Capture the cell that displays the provided text and extract its (x, y) central coordinate. 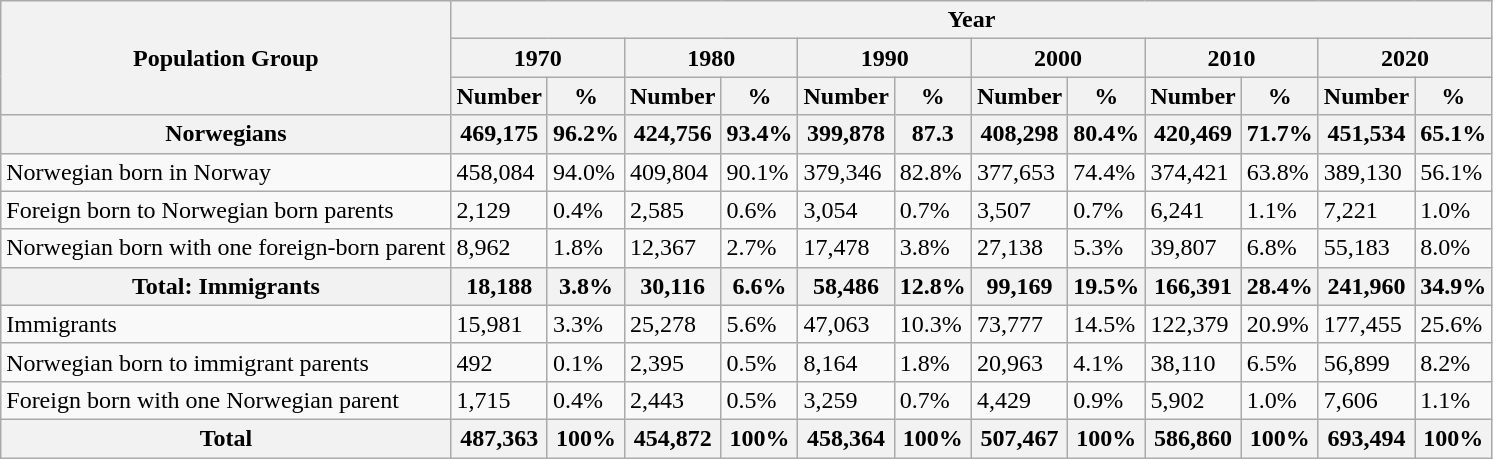
4.1% (1106, 362)
47,063 (846, 324)
Norwegian born with one foreign-born parent (226, 248)
3.3% (586, 324)
122,379 (1193, 324)
5.3% (1106, 248)
55,183 (1366, 248)
389,130 (1366, 172)
2,129 (499, 210)
0.6% (760, 210)
6.6% (760, 286)
8.0% (1454, 248)
399,878 (846, 134)
28.4% (1280, 286)
374,421 (1193, 172)
1980 (710, 58)
2.7% (760, 248)
458,084 (499, 172)
7,606 (1366, 400)
0.9% (1106, 400)
2,443 (672, 400)
7,221 (1366, 210)
Norwegian born to immigrant parents (226, 362)
90.1% (760, 172)
93.4% (760, 134)
39,807 (1193, 248)
25.6% (1454, 324)
34.9% (1454, 286)
15,981 (499, 324)
Foreign born with one Norwegian parent (226, 400)
8.2% (1454, 362)
487,363 (499, 438)
693,494 (1366, 438)
2000 (1058, 58)
96.2% (586, 134)
63.8% (1280, 172)
2,395 (672, 362)
56.1% (1454, 172)
166,391 (1193, 286)
10.3% (932, 324)
71.7% (1280, 134)
458,364 (846, 438)
409,804 (672, 172)
56,899 (1366, 362)
3,054 (846, 210)
Total: Immigrants (226, 286)
5,902 (1193, 400)
8,962 (499, 248)
3,259 (846, 400)
424,756 (672, 134)
12.8% (932, 286)
65.1% (1454, 134)
177,455 (1366, 324)
Population Group (226, 58)
Immigrants (226, 324)
Total (226, 438)
20.9% (1280, 324)
1990 (884, 58)
2010 (1232, 58)
18,188 (499, 286)
Foreign born to Norwegian born parents (226, 210)
99,169 (1019, 286)
5.6% (760, 324)
Norwegians (226, 134)
12,367 (672, 248)
241,960 (1366, 286)
14.5% (1106, 324)
87.3 (932, 134)
27,138 (1019, 248)
2020 (1404, 58)
0.1% (586, 362)
420,469 (1193, 134)
19.5% (1106, 286)
4,429 (1019, 400)
Year (972, 20)
6.8% (1280, 248)
17,478 (846, 248)
82.8% (932, 172)
Norwegian born in Norway (226, 172)
6,241 (1193, 210)
469,175 (499, 134)
94.0% (586, 172)
25,278 (672, 324)
20,963 (1019, 362)
58,486 (846, 286)
454,872 (672, 438)
1,715 (499, 400)
2,585 (672, 210)
6.5% (1280, 362)
74.4% (1106, 172)
38,110 (1193, 362)
80.4% (1106, 134)
3,507 (1019, 210)
379,346 (846, 172)
451,534 (1366, 134)
377,653 (1019, 172)
1970 (538, 58)
492 (499, 362)
408,298 (1019, 134)
507,467 (1019, 438)
30,116 (672, 286)
586,860 (1193, 438)
73,777 (1019, 324)
8,164 (846, 362)
